Scan for the cell matching the given text and deliver its [x, y] coordinate at center. 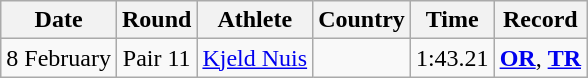
8 February [59, 58]
1:43.21 [452, 58]
Athlete [255, 20]
Round [156, 20]
Time [452, 20]
Country [362, 20]
Kjeld Nuis [255, 58]
OR, TR [540, 58]
Pair 11 [156, 58]
Date [59, 20]
Record [540, 20]
